Pinpoint the cell where the given text exists, returning its (X, Y) midpoint coordinate. 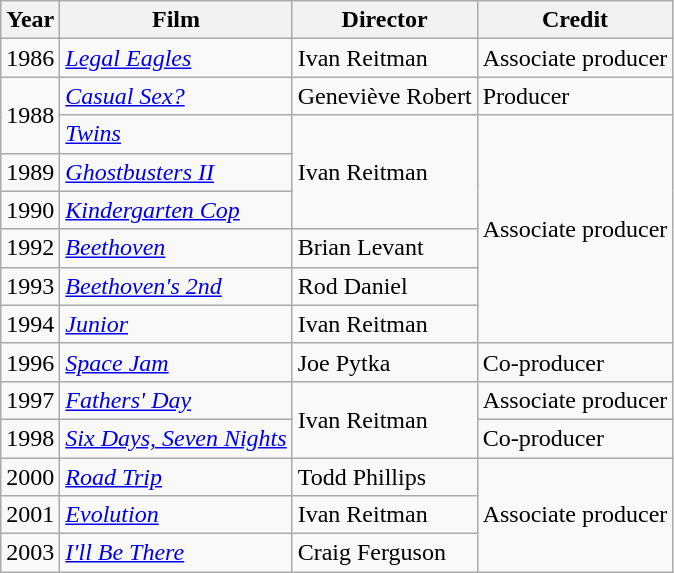
1990 (30, 210)
Junior (176, 324)
Space Jam (176, 362)
Legal Eagles (176, 58)
Rod Daniel (384, 286)
Director (384, 20)
Film (176, 20)
Beethoven's 2nd (176, 286)
1988 (30, 115)
Six Days, Seven Nights (176, 438)
1996 (30, 362)
2000 (30, 477)
1997 (30, 400)
Year (30, 20)
Evolution (176, 515)
1994 (30, 324)
1989 (30, 172)
Casual Sex? (176, 96)
Joe Pytka (384, 362)
Kindergarten Cop (176, 210)
Twins (176, 134)
I'll Be There (176, 553)
1992 (30, 248)
1986 (30, 58)
Fathers' Day (176, 400)
1993 (30, 286)
1998 (30, 438)
Ghostbusters II (176, 172)
2001 (30, 515)
Geneviève Robert (384, 96)
Craig Ferguson (384, 553)
Brian Levant (384, 248)
Beethoven (176, 248)
Road Trip (176, 477)
Credit (575, 20)
Producer (575, 96)
Todd Phillips (384, 477)
2003 (30, 553)
